From the cell containing the given text, extract its center point as [x, y] coordinate. 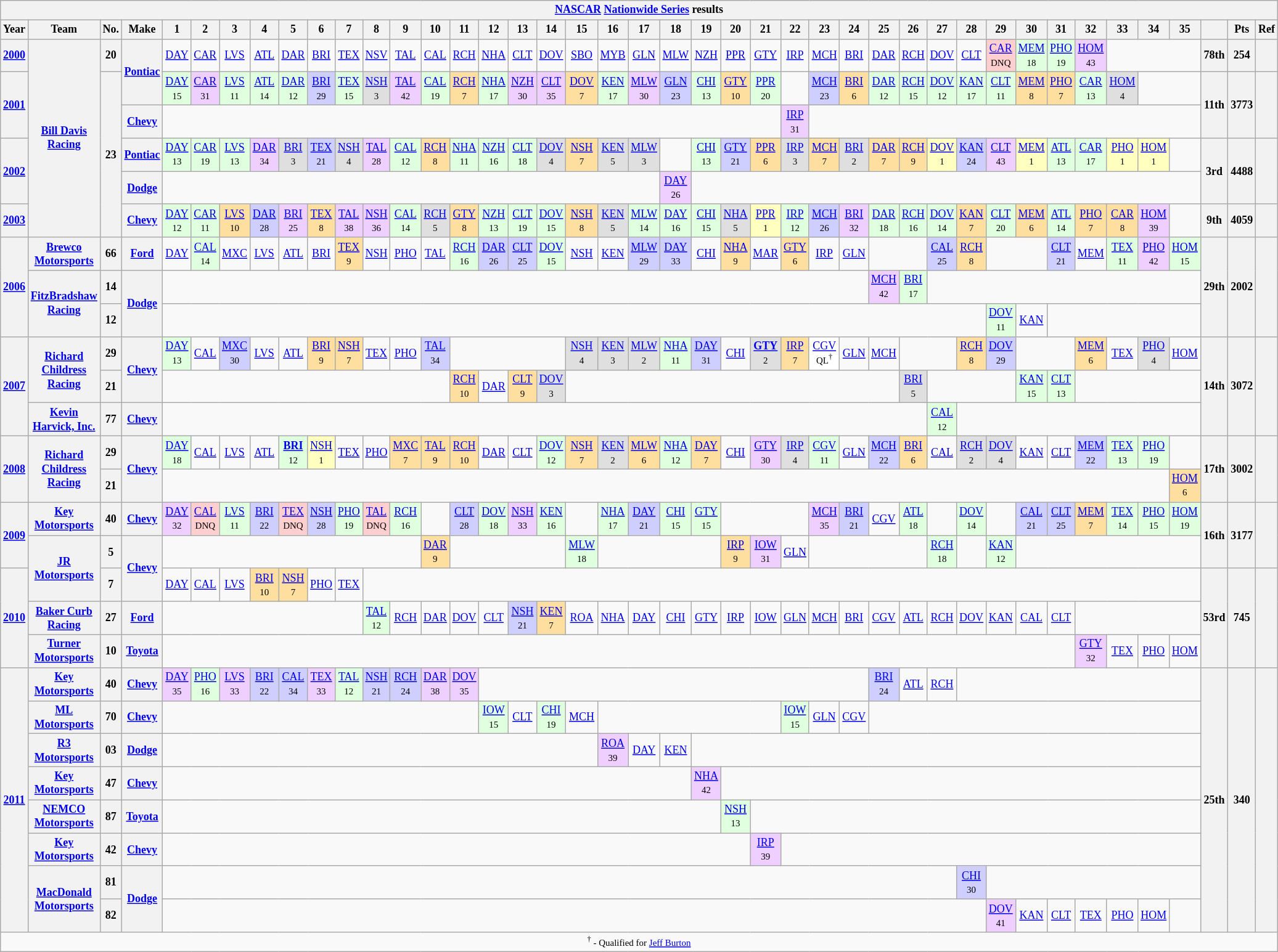
24 [854, 30]
4059 [1242, 221]
25 [884, 30]
9th [1215, 221]
29th [1215, 287]
DAY26 [676, 188]
ATL18 [913, 519]
LVS33 [235, 684]
BRI29 [322, 89]
NSV [376, 55]
PHO16 [205, 684]
2006 [15, 287]
NSH1 [322, 453]
TEX14 [1122, 519]
TAL38 [349, 221]
9 [406, 30]
CAR19 [205, 155]
Bill Davis Racing [64, 138]
CAR13 [1091, 89]
Year [15, 30]
KAN15 [1031, 386]
GTY15 [707, 519]
MXC7 [406, 453]
BRI10 [264, 585]
TEX15 [349, 89]
MAR [766, 254]
RCH24 [406, 684]
CLT11 [1001, 89]
NSH36 [376, 221]
MLW30 [644, 89]
IRP9 [735, 552]
BRI9 [322, 353]
6 [322, 30]
53rd [1215, 617]
25th [1215, 800]
PHO4 [1154, 353]
TEX11 [1122, 254]
MXC30 [235, 353]
2000 [15, 55]
3072 [1242, 386]
NEMCO Motorsports [64, 816]
MEM [1091, 254]
34 [1154, 30]
DAR34 [264, 155]
MEM18 [1031, 55]
70 [111, 717]
3177 [1242, 535]
Ref [1267, 30]
MCH26 [824, 221]
NZH30 [523, 89]
NHA12 [676, 453]
DOV35 [464, 684]
KAN24 [972, 155]
BRI24 [884, 684]
Turner Motorsports [64, 651]
No. [111, 30]
2008 [15, 470]
NZH16 [494, 155]
87 [111, 816]
745 [1242, 617]
CLT35 [551, 89]
† - Qualified for Jeff Burton [639, 942]
TALDNQ [376, 519]
DAR7 [884, 155]
2010 [15, 617]
IOW31 [766, 552]
81 [111, 882]
Kevin Harvick, Inc. [64, 420]
NHA42 [707, 783]
16th [1215, 535]
78th [1215, 55]
FitzBradshaw Racing [64, 303]
CLT9 [523, 386]
MLW18 [582, 552]
TAL9 [435, 453]
GLN23 [676, 89]
CGV11 [824, 453]
3002 [1242, 470]
TEX13 [1122, 453]
RCH5 [435, 221]
PHO42 [1154, 254]
GTY6 [795, 254]
DOV18 [494, 519]
KEN7 [551, 618]
MLW29 [644, 254]
CAL21 [1031, 519]
TAL34 [435, 353]
KAN7 [972, 221]
BRI17 [913, 287]
NHA9 [735, 254]
3773 [1242, 105]
LVS10 [235, 221]
47 [111, 783]
BRI32 [854, 221]
17 [644, 30]
RCH2 [972, 453]
16 [613, 30]
CLT21 [1062, 254]
HOM39 [1154, 221]
66 [111, 254]
BRI5 [913, 386]
CLT28 [464, 519]
BRI2 [854, 155]
GTY10 [735, 89]
TEX9 [349, 254]
DOV29 [1001, 353]
GTY30 [766, 453]
GTY21 [735, 155]
TEXDNQ [293, 519]
MLW3 [644, 155]
2007 [15, 386]
BRI12 [293, 453]
RCH7 [464, 89]
MXC [235, 254]
28 [972, 30]
IRP12 [795, 221]
IOW [766, 618]
MEM1 [1031, 155]
2009 [15, 535]
BRI25 [293, 221]
HOM19 [1185, 519]
MEM7 [1091, 519]
TAL42 [406, 89]
TAL28 [376, 155]
Pts [1242, 30]
GTY32 [1091, 651]
MLW14 [644, 221]
1 [177, 30]
MLW [676, 55]
KEN17 [613, 89]
MEM8 [1031, 89]
MCH23 [824, 89]
HOM6 [1185, 486]
14th [1215, 386]
CLT19 [523, 221]
DAY21 [644, 519]
SBO [582, 55]
MCH22 [884, 453]
18 [676, 30]
DAY16 [676, 221]
33 [1122, 30]
DOV41 [1001, 916]
IRP39 [766, 850]
HOM43 [1091, 55]
JR Motorsports [64, 568]
2003 [15, 221]
GTY2 [766, 353]
PPR6 [766, 155]
KEN2 [613, 453]
BRI21 [854, 519]
IRP3 [795, 155]
R3 Motorsports [64, 751]
DAY18 [177, 453]
MEM22 [1091, 453]
CARDNQ [1001, 55]
340 [1242, 800]
MYB [613, 55]
03 [111, 751]
NSH28 [322, 519]
RCH15 [913, 89]
PHO15 [1154, 519]
MLW2 [644, 353]
NZH13 [494, 221]
CAR11 [205, 221]
DAY33 [676, 254]
ML Motorsports [64, 717]
11th [1215, 105]
31 [1062, 30]
CLT43 [1001, 155]
MCH35 [824, 519]
DAY32 [177, 519]
Brewco Motorsports [64, 254]
2 [205, 30]
19 [707, 30]
CLT18 [523, 155]
22 [795, 30]
DAR18 [884, 221]
MCH7 [824, 155]
CAR31 [205, 89]
30 [1031, 30]
DAR28 [264, 221]
NSH33 [523, 519]
4 [264, 30]
PPR1 [766, 221]
ATL13 [1062, 155]
DOV11 [1001, 320]
KEN16 [551, 519]
DAR38 [435, 684]
8 [376, 30]
2001 [15, 105]
MCH42 [884, 287]
RCH18 [942, 552]
26 [913, 30]
TEX33 [322, 684]
32 [1091, 30]
Make [142, 30]
DAY35 [177, 684]
2011 [15, 800]
CHI30 [972, 882]
Team [64, 30]
ROA [582, 618]
Baker Curb Racing [64, 618]
NSH3 [376, 89]
MacDonald Motorsports [64, 898]
HOM1 [1154, 155]
DAR26 [494, 254]
CAR [205, 55]
DOV7 [582, 89]
NSH8 [582, 221]
3 [235, 30]
DAY31 [707, 353]
GTY8 [464, 221]
DAY15 [177, 89]
PPR [735, 55]
RCH9 [913, 155]
CAL19 [435, 89]
NASCAR Nationwide Series results [639, 10]
PPR20 [766, 89]
13 [523, 30]
DOV1 [942, 155]
NZH [707, 55]
15 [582, 30]
KEN3 [613, 353]
77 [111, 420]
CHI19 [551, 717]
35 [1185, 30]
254 [1242, 55]
CAR17 [1091, 155]
TEX8 [322, 221]
CLT20 [1001, 221]
ROA39 [613, 751]
17th [1215, 470]
KAN17 [972, 89]
HOM4 [1122, 89]
42 [111, 850]
LVS13 [235, 155]
TEX21 [322, 155]
CLT13 [1062, 386]
IRP31 [795, 121]
DOV3 [551, 386]
4488 [1242, 171]
BRI3 [293, 155]
11 [464, 30]
IRP4 [795, 453]
MLW6 [644, 453]
DAY12 [177, 221]
PHO1 [1122, 155]
CAL34 [293, 684]
CAL25 [942, 254]
DAY7 [707, 453]
3rd [1215, 171]
CGVQL† [824, 353]
CALDNQ [205, 519]
KAN12 [1001, 552]
DAR9 [435, 552]
CAR8 [1122, 221]
NHA5 [735, 221]
IRP7 [795, 353]
82 [111, 916]
NSH13 [735, 816]
HOM15 [1185, 254]
